Provide the [x, y] coordinate of the cell's center where the given text is located.  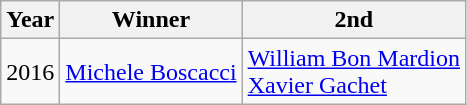
2nd [354, 20]
William Bon Mardion Xavier Gachet [354, 72]
Michele Boscacci [151, 72]
Winner [151, 20]
Year [30, 20]
2016 [30, 72]
